Scan for the cell matching the given text and deliver its (x, y) coordinate at center. 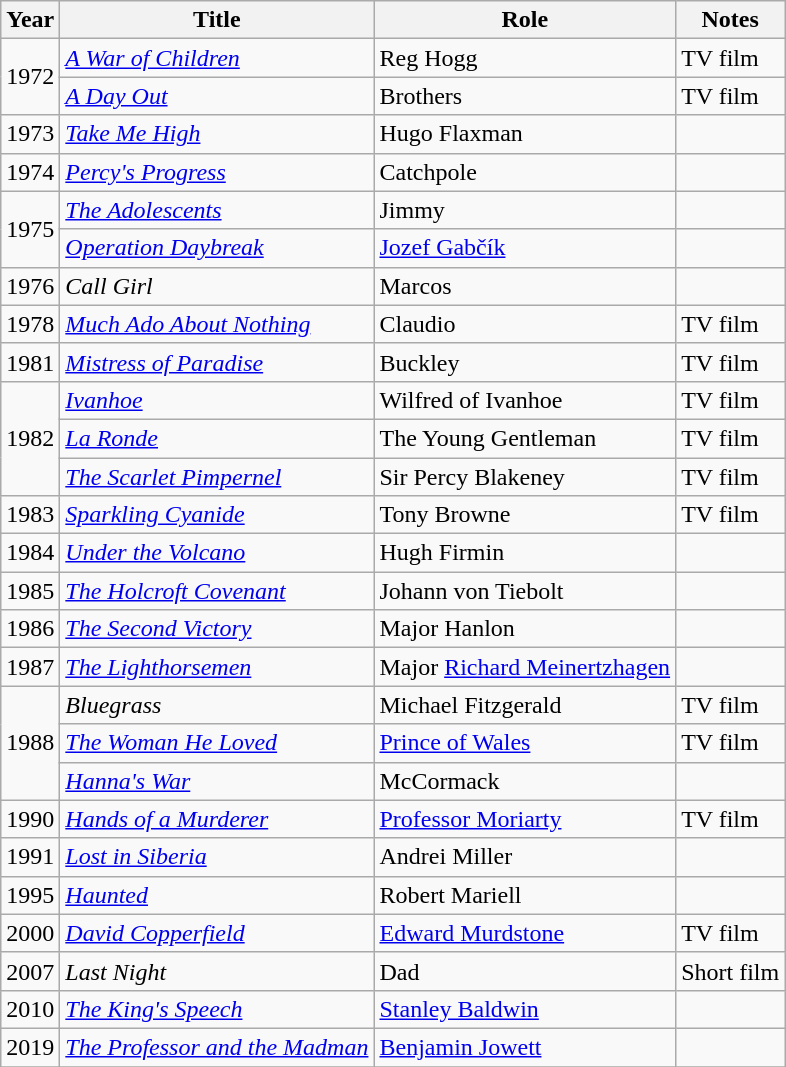
Mistress of Paradise (217, 362)
Catchpole (525, 172)
1976 (30, 286)
Wilfred of Ivanhoe (525, 400)
Sir Percy Blakeney (525, 477)
The Woman He Loved (217, 743)
Ivanhoe (217, 400)
Call Girl (217, 286)
The King's Speech (217, 1009)
1978 (30, 324)
Haunted (217, 895)
The Holcroft Covenant (217, 591)
Under the Volcano (217, 553)
1981 (30, 362)
Last Night (217, 971)
Johann von Tiebolt (525, 591)
1975 (30, 229)
Year (30, 20)
Stanley Baldwin (525, 1009)
Dad (525, 971)
1986 (30, 629)
A Day Out (217, 96)
Jozef Gabčík (525, 248)
Benjamin Jowett (525, 1047)
Hanna's War (217, 781)
Role (525, 20)
1972 (30, 77)
Notes (730, 20)
1985 (30, 591)
Operation Daybreak (217, 248)
1982 (30, 438)
Percy's Progress (217, 172)
Marcos (525, 286)
Reg Hogg (525, 58)
David Copperfield (217, 933)
Claudio (525, 324)
1988 (30, 743)
Robert Mariell (525, 895)
The Professor and the Madman (217, 1047)
Prince of Wales (525, 743)
Buckley (525, 362)
1991 (30, 857)
Major Richard Meinertzhagen (525, 667)
1987 (30, 667)
La Ronde (217, 438)
Take Me High (217, 134)
The Lighthorsemen (217, 667)
Jimmy (525, 210)
1995 (30, 895)
Michael Fitzgerald (525, 705)
1974 (30, 172)
The Second Victory (217, 629)
Lost in Siberia (217, 857)
Brothers (525, 96)
Major Hanlon (525, 629)
A War of Children (217, 58)
Much Ado About Nothing (217, 324)
Professor Moriarty (525, 819)
Short film (730, 971)
The Young Gentleman (525, 438)
Hugo Flaxman (525, 134)
1984 (30, 553)
2010 (30, 1009)
1983 (30, 515)
The Adolescents (217, 210)
2007 (30, 971)
McCormack (525, 781)
Hands of a Murderer (217, 819)
Tony Browne (525, 515)
Bluegrass (217, 705)
Title (217, 20)
Hugh Firmin (525, 553)
Sparkling Cyanide (217, 515)
1990 (30, 819)
1973 (30, 134)
2019 (30, 1047)
2000 (30, 933)
The Scarlet Pimpernel (217, 477)
Edward Murdstone (525, 933)
Andrei Miller (525, 857)
